Return the [x, y] coordinate for the center point of the cell that contains the specified text.  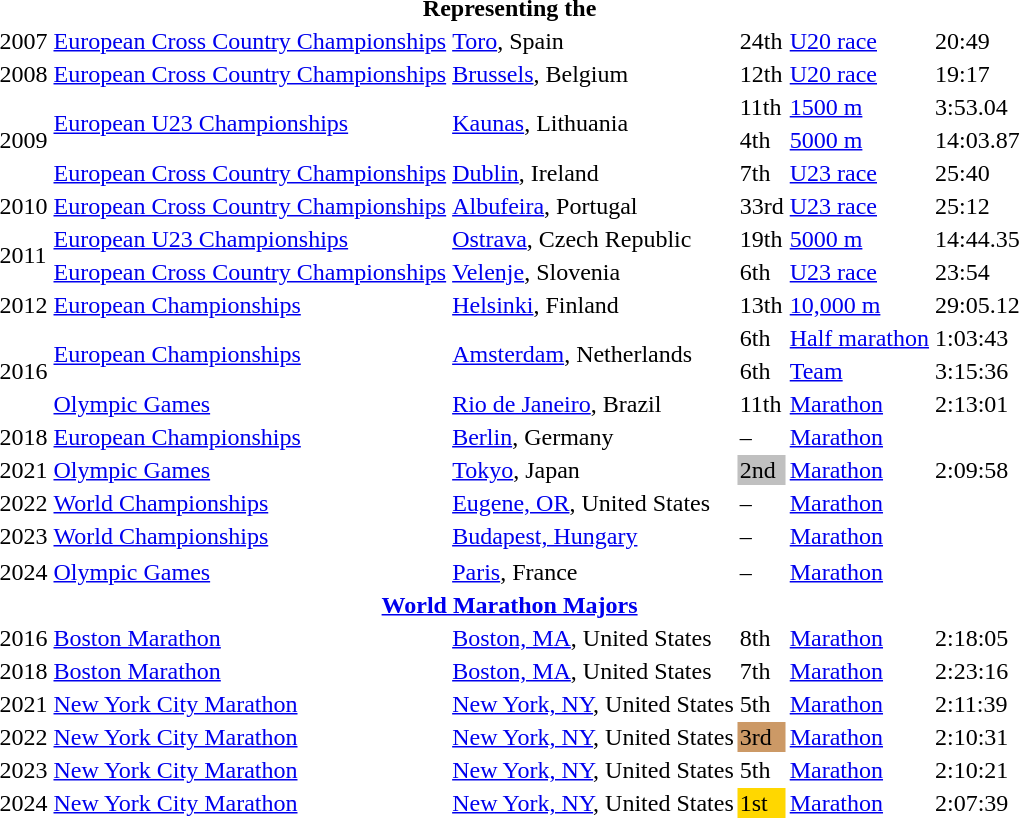
Tokyo, Japan [594, 470]
1st [762, 803]
Albufeira, Portugal [594, 206]
Berlin, Germany [594, 437]
Paris, France [594, 572]
Amsterdam, Netherlands [594, 354]
Half marathon [859, 338]
Ostrava, Czech Republic [594, 239]
Eugene, OR, United States [594, 503]
Rio de Janeiro, Brazil [594, 404]
13th [762, 305]
Kaunas, Lithuania [594, 124]
12th [762, 74]
8th [762, 638]
Toro, Spain [594, 41]
Velenje, Slovenia [594, 272]
3rd [762, 737]
Dublin, Ireland [594, 173]
Team [859, 371]
33rd [762, 206]
2nd [762, 470]
Helsinki, Finland [594, 305]
24th [762, 41]
Brussels, Belgium [594, 74]
4th [762, 140]
10,000 m [859, 305]
1500 m [859, 107]
19th [762, 239]
Budapest, Hungary [594, 536]
